Extract the [x, y] coordinate from the center of the cell holding the provided text.  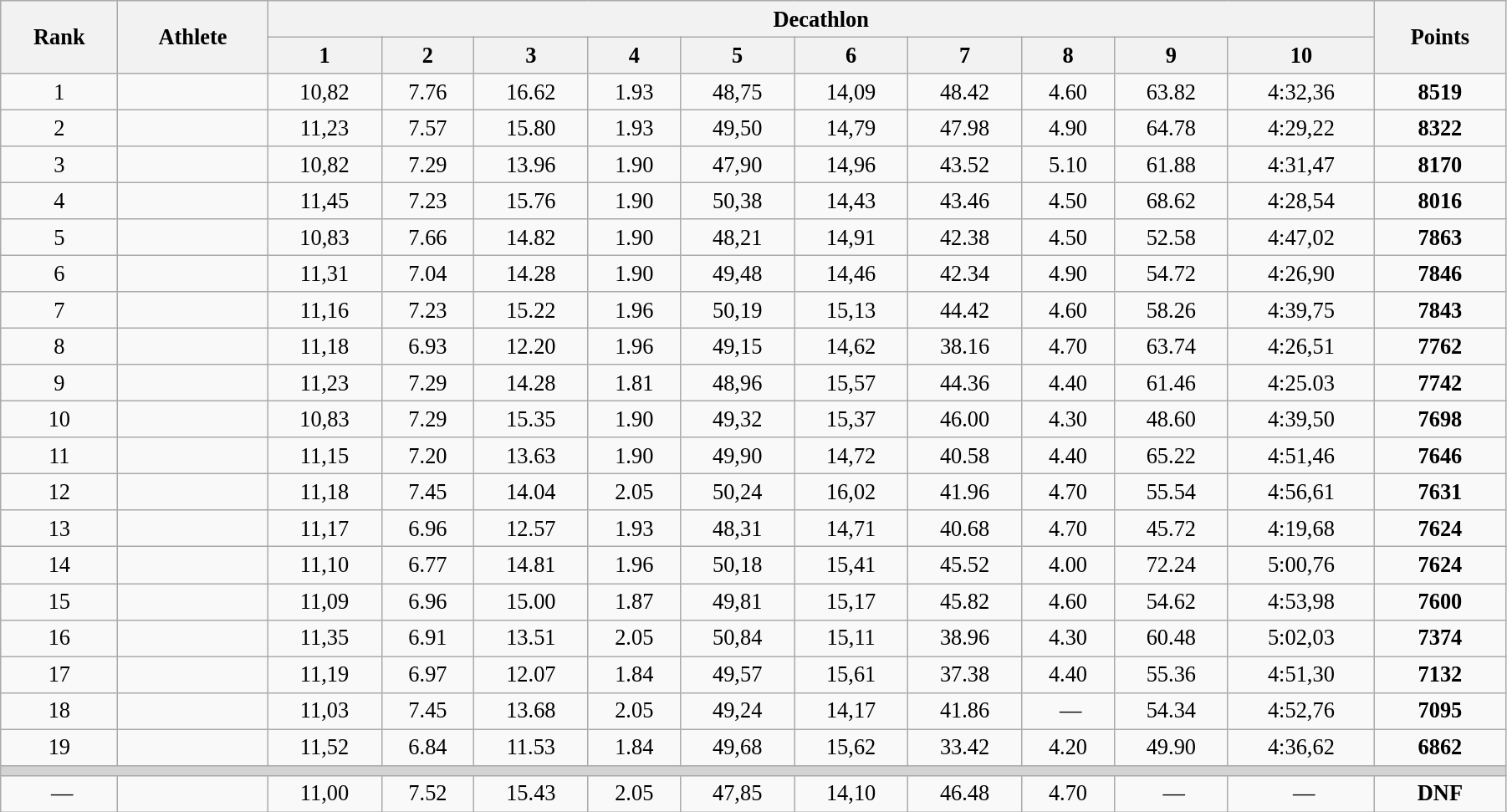
15.43 [531, 794]
14.81 [531, 565]
68.62 [1171, 201]
4:32,36 [1301, 91]
16 [59, 638]
4:26,51 [1301, 346]
7.66 [428, 237]
5.10 [1069, 165]
13.51 [531, 638]
6.91 [428, 638]
7698 [1440, 419]
7646 [1440, 456]
8016 [1440, 201]
14,79 [851, 128]
16.62 [531, 91]
11,19 [324, 674]
45.72 [1171, 529]
49,57 [738, 674]
8322 [1440, 128]
14,10 [851, 794]
47.98 [965, 128]
7742 [1440, 383]
49,68 [738, 747]
7600 [1440, 601]
Athlete [192, 37]
15,41 [851, 565]
11,09 [324, 601]
11,16 [324, 310]
15,61 [851, 674]
55.36 [1171, 674]
11,35 [324, 638]
12.07 [531, 674]
14,72 [851, 456]
7.04 [428, 273]
11.53 [531, 747]
15,11 [851, 638]
18 [59, 711]
5:00,76 [1301, 565]
63.82 [1171, 91]
15.00 [531, 601]
4:39,50 [1301, 419]
Decathlon [821, 18]
47,85 [738, 794]
64.78 [1171, 128]
11,03 [324, 711]
43.46 [965, 201]
42.38 [965, 237]
12.20 [531, 346]
33.42 [965, 747]
4.00 [1069, 565]
4:51,46 [1301, 456]
61.88 [1171, 165]
54.34 [1171, 711]
41.96 [965, 492]
48.60 [1171, 419]
46.00 [965, 419]
4:28,54 [1301, 201]
15,17 [851, 601]
49,81 [738, 601]
Rank [59, 37]
8519 [1440, 91]
15,62 [851, 747]
12.57 [531, 529]
7846 [1440, 273]
7762 [1440, 346]
11 [59, 456]
4:19,68 [1301, 529]
40.68 [965, 529]
7843 [1440, 310]
11,31 [324, 273]
11,45 [324, 201]
4:36,62 [1301, 747]
6.93 [428, 346]
11,00 [324, 794]
40.58 [965, 456]
15.22 [531, 310]
14,09 [851, 91]
13.68 [531, 711]
45.52 [965, 565]
50,38 [738, 201]
49,50 [738, 128]
7863 [1440, 237]
7.57 [428, 128]
55.54 [1171, 492]
41.86 [965, 711]
4:56,61 [1301, 492]
50,18 [738, 565]
4:53,98 [1301, 601]
7374 [1440, 638]
6862 [1440, 747]
4:39,75 [1301, 310]
Points [1440, 37]
50,19 [738, 310]
4:51,30 [1301, 674]
11,52 [324, 747]
14,62 [851, 346]
4:47,02 [1301, 237]
46.48 [965, 794]
48.42 [965, 91]
15,37 [851, 419]
49,48 [738, 273]
4:26,90 [1301, 273]
8170 [1440, 165]
48,21 [738, 237]
49,32 [738, 419]
11,10 [324, 565]
14,17 [851, 711]
48,75 [738, 91]
15,13 [851, 310]
52.58 [1171, 237]
6.84 [428, 747]
42.34 [965, 273]
7.52 [428, 794]
5:02,03 [1301, 638]
49,24 [738, 711]
14,43 [851, 201]
14.04 [531, 492]
16,02 [851, 492]
12 [59, 492]
54.62 [1171, 601]
7631 [1440, 492]
13.63 [531, 456]
14 [59, 565]
63.74 [1171, 346]
4:52,76 [1301, 711]
44.42 [965, 310]
4.20 [1069, 747]
15.76 [531, 201]
49.90 [1171, 747]
43.52 [965, 165]
14,91 [851, 237]
58.26 [1171, 310]
48,96 [738, 383]
61.46 [1171, 383]
7095 [1440, 711]
4:31,47 [1301, 165]
19 [59, 747]
4:29,22 [1301, 128]
50,24 [738, 492]
15 [59, 601]
54.72 [1171, 273]
DNF [1440, 794]
14.82 [531, 237]
1.81 [634, 383]
15,57 [851, 383]
6.77 [428, 565]
1.87 [634, 601]
7132 [1440, 674]
49,15 [738, 346]
48,31 [738, 529]
15.80 [531, 128]
15.35 [531, 419]
47,90 [738, 165]
11,15 [324, 456]
17 [59, 674]
14,71 [851, 529]
72.24 [1171, 565]
7.76 [428, 91]
44.36 [965, 383]
50,84 [738, 638]
13.96 [531, 165]
38.16 [965, 346]
38.96 [965, 638]
7.20 [428, 456]
14,96 [851, 165]
11,17 [324, 529]
14,46 [851, 273]
60.48 [1171, 638]
49,90 [738, 456]
13 [59, 529]
6.97 [428, 674]
65.22 [1171, 456]
45.82 [965, 601]
37.38 [965, 674]
4:25.03 [1301, 383]
